Output the (X, Y) coordinate of the center of the cell containing the given text.  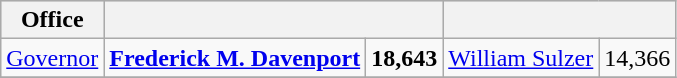
Frederick M. Davenport (235, 58)
14,366 (638, 58)
Office (52, 20)
William Sulzer (521, 58)
18,643 (404, 58)
Governor (52, 58)
